Scan for the cell matching the given text and deliver its [x, y] coordinate at center. 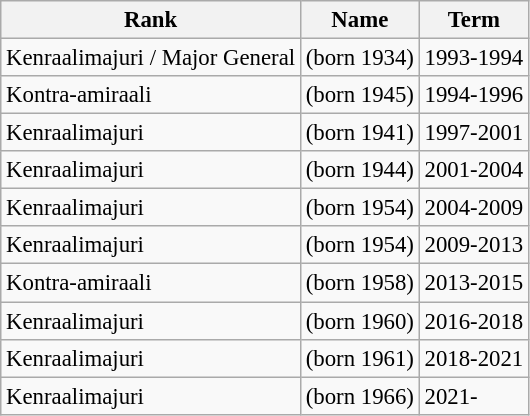
1994-1996 [474, 95]
(born 1934) [360, 58]
Kenraalimajuri / Major General [151, 58]
(born 1966) [360, 396]
(born 1961) [360, 358]
(born 1944) [360, 170]
(born 1960) [360, 321]
2013-2015 [474, 283]
2016-2018 [474, 321]
Name [360, 20]
2001-2004 [474, 170]
2009-2013 [474, 245]
(born 1958) [360, 283]
1997-2001 [474, 133]
Rank [151, 20]
(born 1941) [360, 133]
2004-2009 [474, 208]
2018-2021 [474, 358]
Term [474, 20]
1993-1994 [474, 58]
(born 1945) [360, 95]
2021- [474, 396]
